Scan for the cell matching the given text and deliver its [x, y] coordinate at center. 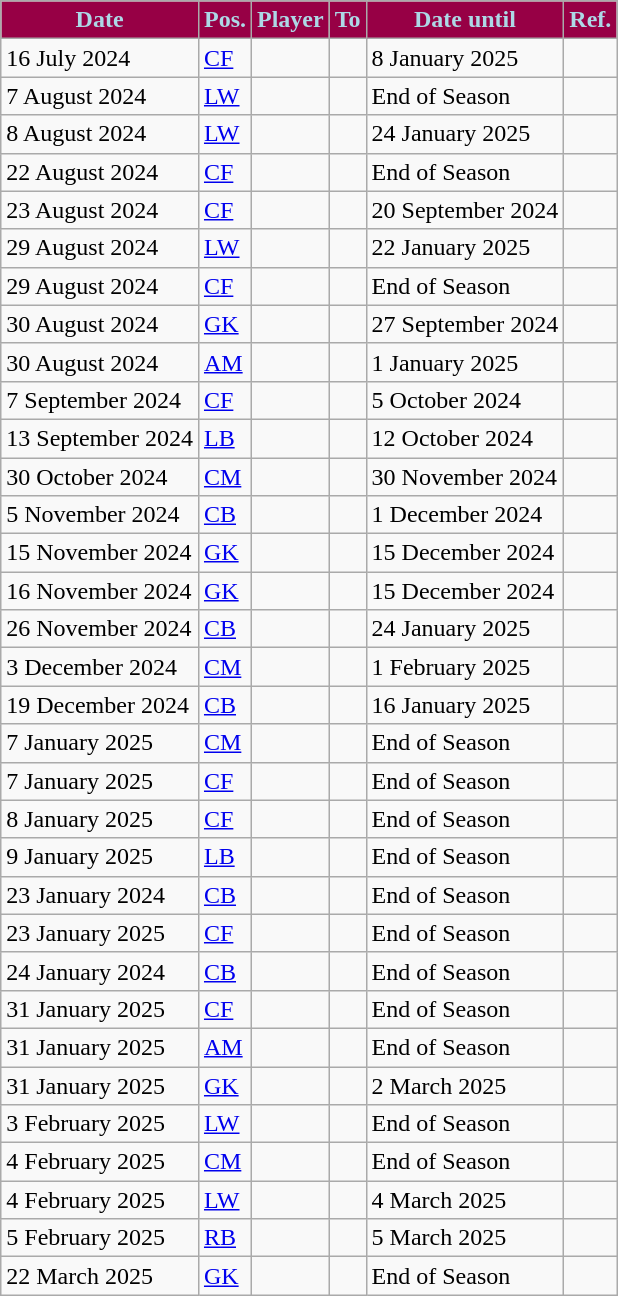
Ref. [590, 20]
16 November 2024 [100, 591]
To [348, 20]
Player [291, 20]
20 September 2024 [465, 210]
23 January 2025 [100, 933]
24 January 2024 [100, 971]
13 September 2024 [100, 438]
5 October 2024 [465, 400]
2 March 2025 [465, 1085]
9 January 2025 [100, 857]
15 November 2024 [100, 553]
27 September 2024 [465, 324]
19 December 2024 [100, 705]
RB [224, 1238]
22 March 2025 [100, 1276]
30 October 2024 [100, 477]
7 September 2024 [100, 400]
Pos. [224, 20]
16 July 2024 [100, 58]
5 November 2024 [100, 515]
30 November 2024 [465, 477]
5 March 2025 [465, 1238]
1 January 2025 [465, 362]
8 August 2024 [100, 134]
5 February 2025 [100, 1238]
4 March 2025 [465, 1200]
23 January 2024 [100, 895]
3 February 2025 [100, 1124]
26 November 2024 [100, 629]
Date [100, 20]
22 January 2025 [465, 248]
23 August 2024 [100, 210]
Date until [465, 20]
16 January 2025 [465, 705]
7 August 2024 [100, 96]
1 December 2024 [465, 515]
22 August 2024 [100, 172]
1 February 2025 [465, 667]
12 October 2024 [465, 438]
3 December 2024 [100, 667]
